Search for the cell housing the specified text and yield its [x, y] center coordinate. 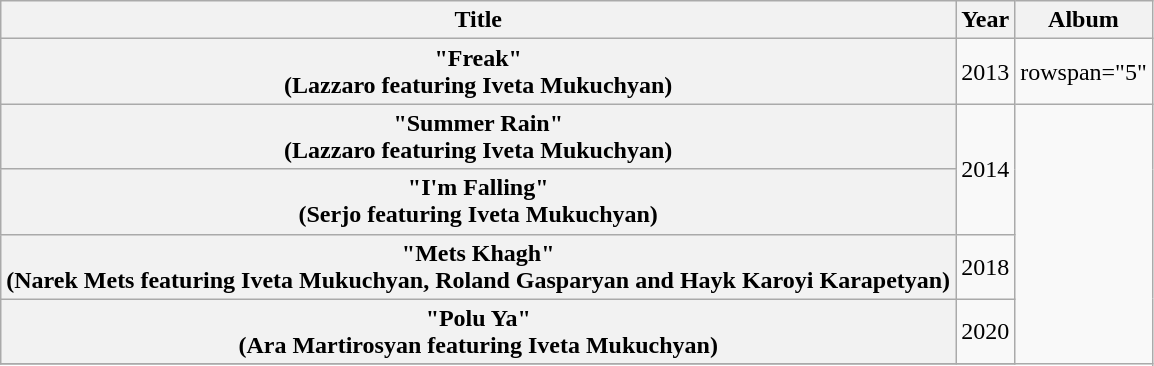
"Polu Ya"(Ara Martirosyan featuring Iveta Mukuchyan) [478, 332]
2018 [986, 266]
2013 [986, 72]
"Mets Khagh"(Narek Mets featuring Iveta Mukuchyan, Roland Gasparyan and Hayk Karoyi Karapetyan) [478, 266]
2020 [986, 332]
"I'm Falling"(Serjo featuring Iveta Mukuchyan) [478, 202]
rowspan="5" [1084, 72]
2014 [986, 169]
Title [478, 20]
"Summer Rain"(Lazzaro featuring Iveta Mukuchyan) [478, 136]
Year [986, 20]
"Freak"(Lazzaro featuring Iveta Mukuchyan) [478, 72]
Album [1084, 20]
